Scan for the cell matching the given text and deliver its (x, y) coordinate at center. 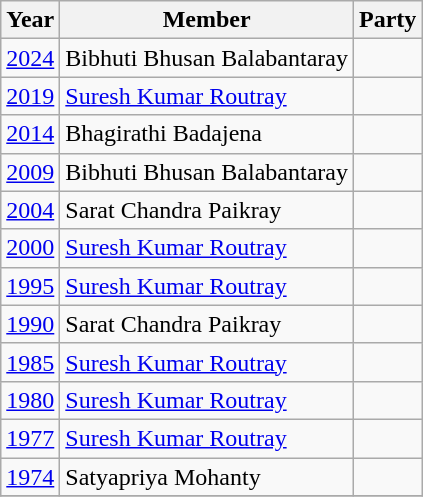
Year (30, 20)
2004 (30, 210)
2019 (30, 96)
2009 (30, 172)
Member (207, 20)
1990 (30, 324)
Party (387, 20)
2000 (30, 248)
Satyapriya Mohanty (207, 477)
1995 (30, 286)
1974 (30, 477)
1980 (30, 400)
1985 (30, 362)
2024 (30, 58)
2014 (30, 134)
Bhagirathi Badajena (207, 134)
1977 (30, 438)
